Capture the cell that displays the provided text and extract its (X, Y) central coordinate. 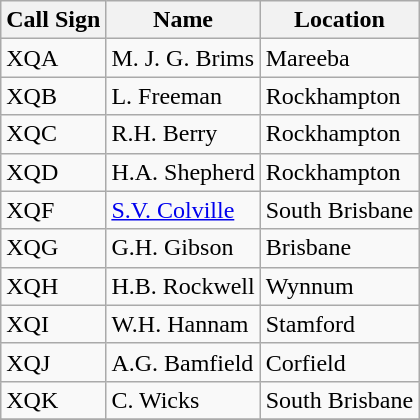
XQF (54, 210)
XQJ (54, 362)
L. Freeman (183, 96)
C. Wicks (183, 400)
XQK (54, 400)
Brisbane (339, 248)
Location (339, 20)
XQC (54, 134)
XQI (54, 324)
XQH (54, 286)
XQB (54, 96)
Wynnum (339, 286)
A.G. Bamfield (183, 362)
XQD (54, 172)
Call Sign (54, 20)
W.H. Hannam (183, 324)
M. J. G. Brims (183, 58)
H.B. Rockwell (183, 286)
R.H. Berry (183, 134)
XQG (54, 248)
Mareeba (339, 58)
S.V. Colville (183, 210)
XQA (54, 58)
Name (183, 20)
Stamford (339, 324)
G.H. Gibson (183, 248)
H.A. Shepherd (183, 172)
Corfield (339, 362)
